Output the (x, y) coordinate of the center of the cell containing the given text.  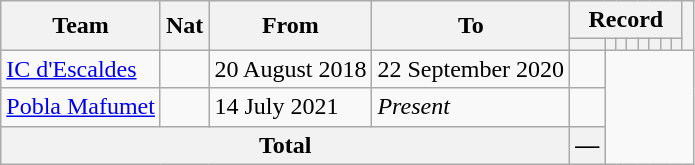
— (588, 145)
Pobla Mafumet (81, 107)
Team (81, 26)
To (471, 26)
Record (626, 20)
22 September 2020 (471, 69)
From (290, 26)
Total (286, 145)
IC d'Escaldes (81, 69)
Nat (184, 26)
20 August 2018 (290, 69)
Present (471, 107)
14 July 2021 (290, 107)
